Determine the [X, Y] coordinate at the center of the cell enclosing the given text.  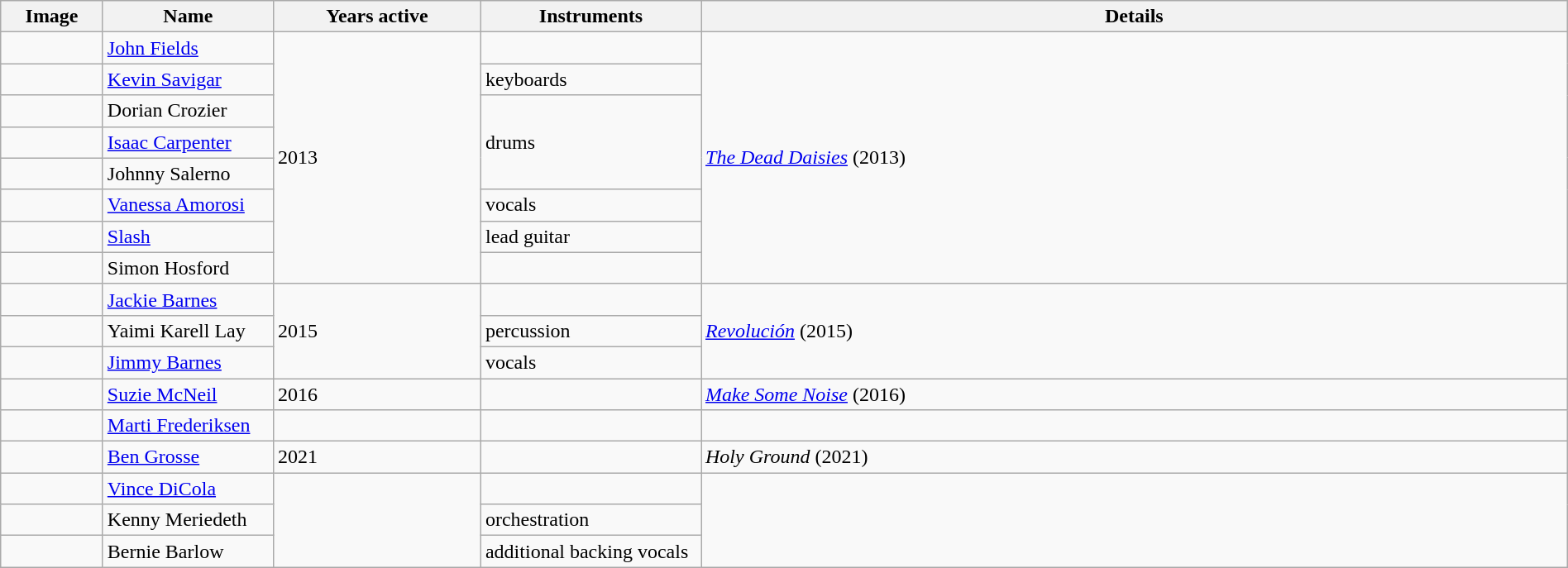
Vince DiCola [188, 489]
Yaimi Karell Lay [188, 331]
Vanessa Amorosi [188, 205]
Make Some Noise (2016) [1135, 394]
2021 [377, 457]
Ben Grosse [188, 457]
Suzie McNeil [188, 394]
Revolución (2015) [1135, 331]
2016 [377, 394]
Jackie Barnes [188, 299]
Image [52, 17]
Name [188, 17]
Jimmy Barnes [188, 362]
Kenny Meriedeth [188, 520]
keyboards [590, 79]
Slash [188, 236]
2015 [377, 331]
2013 [377, 158]
Simon Hosford [188, 268]
John Fields [188, 48]
additional backing vocals [590, 551]
percussion [590, 331]
orchestration [590, 520]
Kevin Savigar [188, 79]
Marti Frederiksen [188, 426]
Instruments [590, 17]
Johnny Salerno [188, 174]
Bernie Barlow [188, 551]
drums [590, 142]
The Dead Daisies (2013) [1135, 158]
Years active [377, 17]
Dorian Crozier [188, 111]
Holy Ground (2021) [1135, 457]
Details [1135, 17]
lead guitar [590, 236]
Isaac Carpenter [188, 142]
